Return the [X, Y] coordinate for the center point of the cell that contains the specified text.  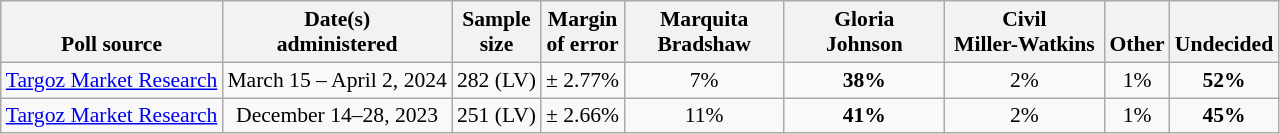
Other [1136, 32]
52% [1224, 80]
41% [864, 116]
December 14–28, 2023 [337, 116]
± 2.77% [582, 80]
CivilMiller-Watkins [1024, 32]
Undecided [1224, 32]
March 15 – April 2, 2024 [337, 80]
11% [704, 116]
38% [864, 80]
± 2.66% [582, 116]
GloriaJohnson [864, 32]
Samplesize [496, 32]
7% [704, 80]
MarquitaBradshaw [704, 32]
Marginof error [582, 32]
Date(s)administered [337, 32]
251 (LV) [496, 116]
45% [1224, 116]
Poll source [112, 32]
282 (LV) [496, 80]
